Search for the cell housing the specified text and yield its (x, y) center coordinate. 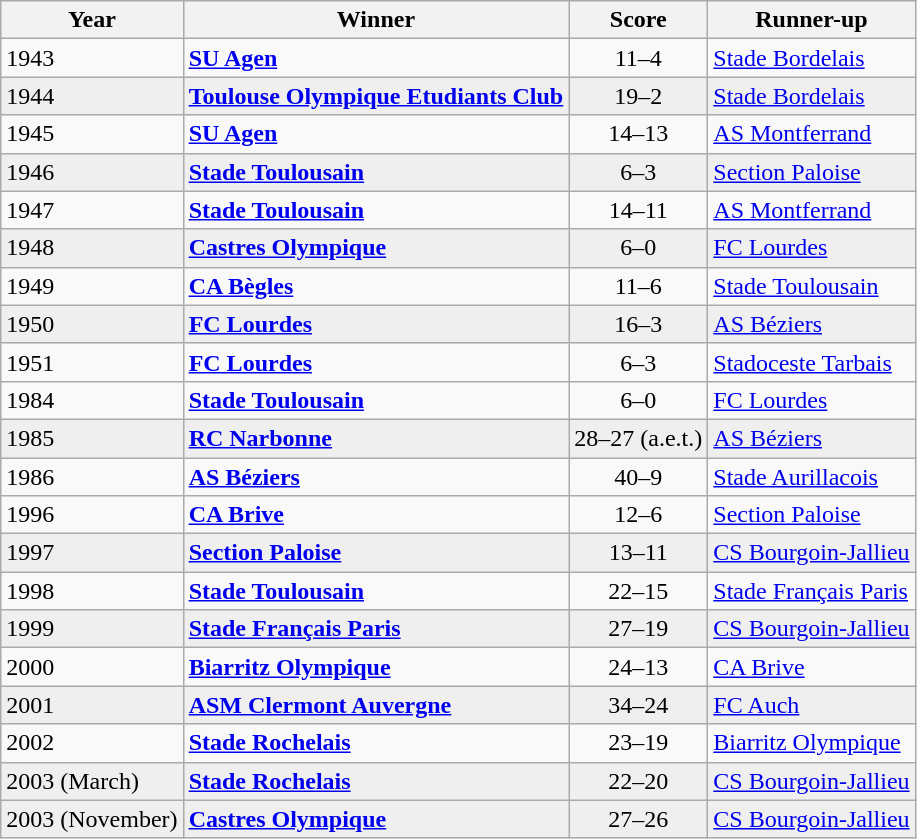
1998 (92, 591)
2003 (March) (92, 781)
22–20 (638, 781)
Score (638, 20)
2002 (92, 743)
1945 (92, 134)
1951 (92, 362)
1944 (92, 96)
1986 (92, 477)
1985 (92, 438)
27–26 (638, 819)
1997 (92, 553)
1950 (92, 324)
1996 (92, 515)
1946 (92, 172)
Toulouse Olympique Etudiants Club (376, 96)
RC Narbonne (376, 438)
14–13 (638, 134)
16–3 (638, 324)
40–9 (638, 477)
1943 (92, 58)
1947 (92, 210)
34–24 (638, 705)
Stade Aurillacois (812, 477)
11–4 (638, 58)
14–11 (638, 210)
11–6 (638, 286)
1984 (92, 400)
19–2 (638, 96)
27–19 (638, 629)
Runner-up (812, 20)
22–15 (638, 591)
28–27 (a.e.t.) (638, 438)
23–19 (638, 743)
Stadoceste Tarbais (812, 362)
2000 (92, 667)
Winner (376, 20)
FC Auch (812, 705)
1999 (92, 629)
ASM Clermont Auvergne (376, 705)
24–13 (638, 667)
1949 (92, 286)
2003 (November) (92, 819)
13–11 (638, 553)
12–6 (638, 515)
2001 (92, 705)
1948 (92, 248)
CA Bègles (376, 286)
Year (92, 20)
